Output the (X, Y) coordinate of the center of the cell containing the given text.  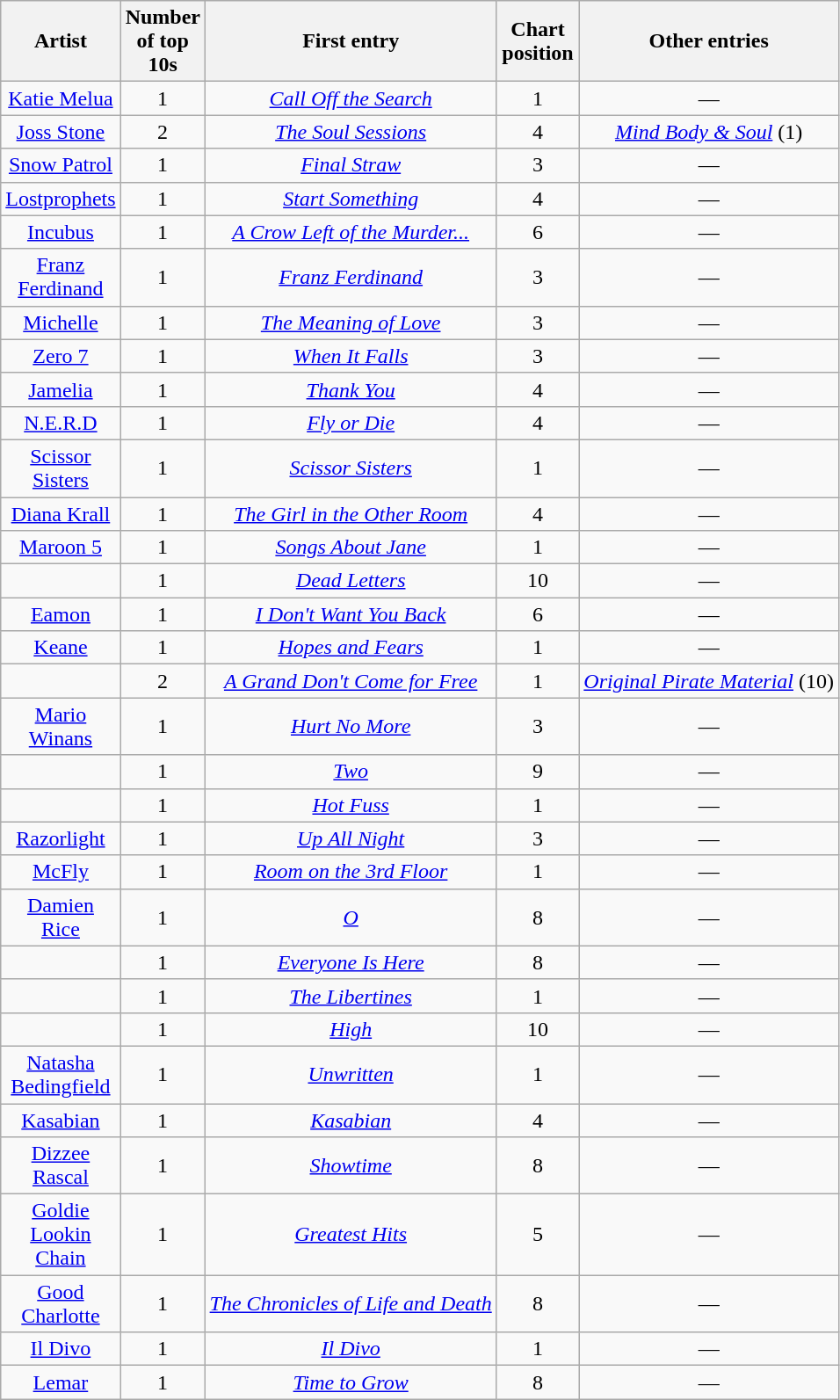
The Girl in the Other Room (351, 514)
Hurt No More (351, 726)
Goldie Lookin Chain (61, 1235)
Two (351, 772)
The Soul Sessions (351, 132)
Thank You (351, 389)
Lemar (61, 1382)
I Don't Want You Back (351, 614)
Katie Melua (61, 98)
Chart position (538, 41)
Fly or Die (351, 423)
Number of top 10s (163, 41)
Eamon (61, 614)
O (351, 918)
Maroon 5 (61, 548)
Artist (61, 41)
Damien Rice (61, 918)
First entry (351, 41)
The Libertines (351, 996)
Dead Letters (351, 581)
Other entries (709, 41)
Songs About Jane (351, 548)
The Meaning of Love (351, 323)
Joss Stone (61, 132)
A Crow Left of the Murder... (351, 232)
Jamelia (61, 389)
A Grand Don't Come for Free (351, 681)
Greatest Hits (351, 1235)
Start Something (351, 199)
Final Straw (351, 165)
Lostprophets (61, 199)
N.E.R.D (61, 423)
Zero 7 (61, 356)
Dizzee Rascal (61, 1165)
McFly (61, 872)
Diana Krall (61, 514)
Mind Body & Soul (1) (709, 132)
Natasha Bedingfield (61, 1074)
Showtime (351, 1165)
Unwritten (351, 1074)
Hot Fuss (351, 805)
5 (538, 1235)
Everyone Is Here (351, 962)
Michelle (61, 323)
Keane (61, 648)
High (351, 1029)
Time to Grow (351, 1382)
The Chronicles of Life and Death (351, 1304)
Good Charlotte (61, 1304)
Incubus (61, 232)
Original Pirate Material (10) (709, 681)
Call Off the Search (351, 98)
When It Falls (351, 356)
Snow Patrol (61, 165)
Hopes and Fears (351, 648)
Room on the 3rd Floor (351, 872)
Up All Night (351, 838)
9 (538, 772)
Mario Winans (61, 726)
Razorlight (61, 838)
